Output the (x, y) coordinate of the center of the cell containing the given text.  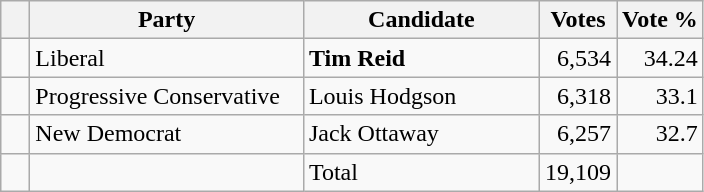
Candidate (421, 20)
Total (421, 172)
34.24 (660, 58)
6,318 (578, 96)
Votes (578, 20)
New Democrat (167, 134)
Liberal (167, 58)
Vote % (660, 20)
6,534 (578, 58)
Progressive Conservative (167, 96)
Jack Ottaway (421, 134)
6,257 (578, 134)
33.1 (660, 96)
Louis Hodgson (421, 96)
Tim Reid (421, 58)
Party (167, 20)
19,109 (578, 172)
32.7 (660, 134)
